Detect which cell encompasses the target text, then output its (X, Y) center coordinate. 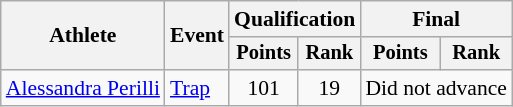
Athlete (83, 36)
Trap (197, 88)
Qualification (294, 19)
101 (264, 88)
19 (329, 88)
Alessandra Perilli (83, 88)
Event (197, 36)
Final (436, 19)
Did not advance (436, 88)
